Output the (x, y) coordinate of the center of the cell containing the given text.  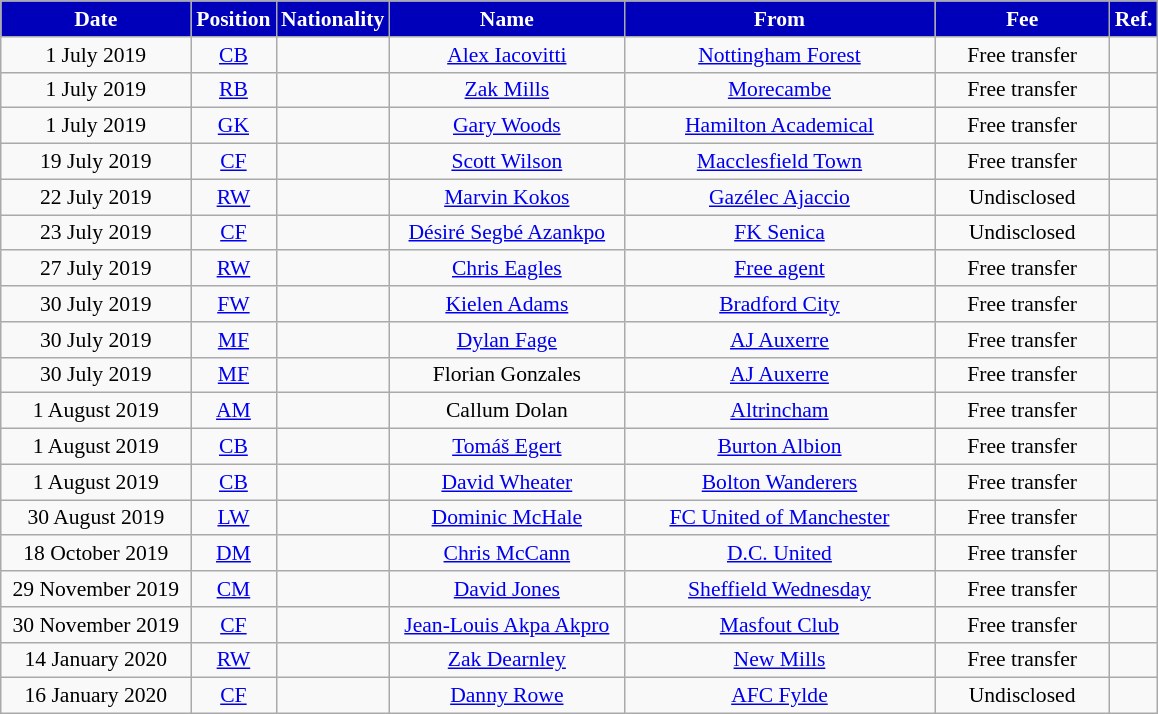
Nationality (332, 19)
Chris Eagles (506, 269)
27 July 2019 (96, 269)
Gazélec Ajaccio (779, 197)
30 November 2019 (96, 625)
Free agent (779, 269)
Danny Rowe (506, 696)
Kielen Adams (506, 304)
D.C. United (779, 554)
Fee (1022, 19)
FW (234, 304)
New Mills (779, 660)
Ref. (1134, 19)
Bradford City (779, 304)
David Jones (506, 589)
From (779, 19)
FC United of Manchester (779, 518)
Zak Mills (506, 90)
Morecambe (779, 90)
Sheffield Wednesday (779, 589)
18 October 2019 (96, 554)
Burton Albion (779, 447)
Tomáš Egert (506, 447)
30 August 2019 (96, 518)
Callum Dolan (506, 411)
DM (234, 554)
Name (506, 19)
Masfout Club (779, 625)
Florian Gonzales (506, 375)
Marvin Kokos (506, 197)
David Wheater (506, 482)
Hamilton Academical (779, 126)
Jean-Louis Akpa Akpro (506, 625)
Bolton Wanderers (779, 482)
Gary Woods (506, 126)
Dominic McHale (506, 518)
Désiré Segbé Azankpo (506, 233)
19 July 2019 (96, 162)
Zak Dearnley (506, 660)
Alex Iacovitti (506, 55)
AFC Fylde (779, 696)
22 July 2019 (96, 197)
LW (234, 518)
RB (234, 90)
29 November 2019 (96, 589)
Scott Wilson (506, 162)
23 July 2019 (96, 233)
AM (234, 411)
Dylan Fage (506, 340)
Chris McCann (506, 554)
GK (234, 126)
Macclesfield Town (779, 162)
14 January 2020 (96, 660)
Date (96, 19)
FK Senica (779, 233)
Altrincham (779, 411)
Nottingham Forest (779, 55)
Position (234, 19)
CM (234, 589)
16 January 2020 (96, 696)
